Return [X, Y] of the center of cell containing provided text 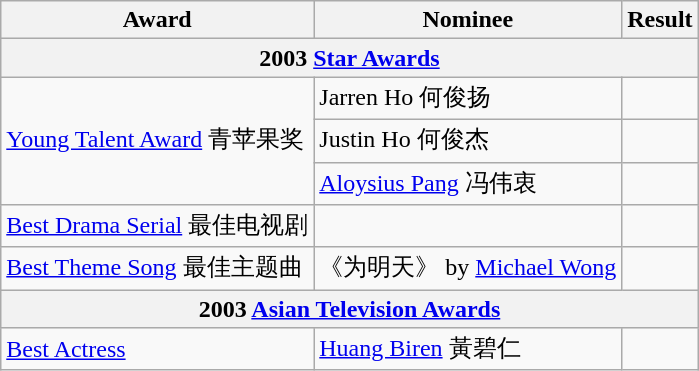
Huang Biren 黃碧仁 [468, 350]
Nominee [468, 20]
《为明天》 by Michael Wong [468, 268]
Best Drama Serial 最佳电视剧 [158, 226]
Justin Ho 何俊杰 [468, 140]
Best Actress [158, 350]
2003 Star Awards [350, 58]
2003 Asian Television Awards [350, 309]
Jarren Ho 何俊扬 [468, 98]
Best Theme Song 最佳主题曲 [158, 268]
Aloysius Pang 冯伟衷 [468, 184]
Award [158, 20]
Young Talent Award 青苹果奖 [158, 141]
Result [660, 20]
